Identify which cell holds the provided text, then report its [X, Y] central coordinate. 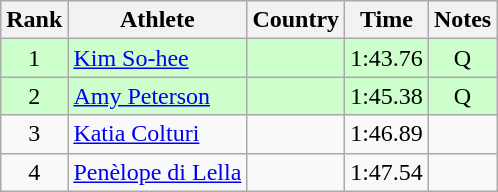
1:47.54 [387, 172]
Kim So-hee [158, 58]
1 [34, 58]
Penèlope di Lella [158, 172]
Country [296, 20]
Athlete [158, 20]
4 [34, 172]
1:46.89 [387, 134]
2 [34, 96]
Katia Colturi [158, 134]
1:45.38 [387, 96]
3 [34, 134]
1:43.76 [387, 58]
Notes [462, 20]
Time [387, 20]
Amy Peterson [158, 96]
Rank [34, 20]
